Scan for the cell matching the given text and deliver its [x, y] coordinate at center. 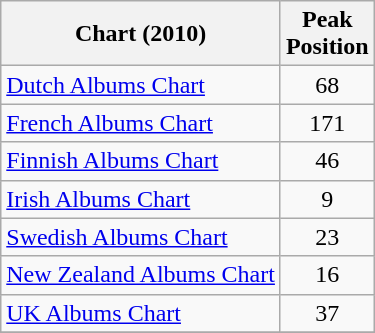
New Zealand Albums Chart [141, 275]
Peak Position [327, 34]
9 [327, 199]
171 [327, 123]
46 [327, 161]
Dutch Albums Chart [141, 85]
68 [327, 85]
23 [327, 237]
Swedish Albums Chart [141, 237]
French Albums Chart [141, 123]
16 [327, 275]
UK Albums Chart [141, 313]
Chart (2010) [141, 34]
37 [327, 313]
Finnish Albums Chart [141, 161]
Irish Albums Chart [141, 199]
